From the cell containing the given text, extract its center point as [X, Y] coordinate. 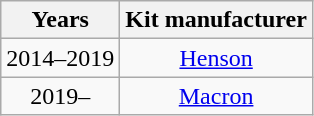
Henson [216, 58]
Macron [216, 96]
2014–2019 [60, 58]
Kit manufacturer [216, 20]
2019– [60, 96]
Years [60, 20]
